Detect which cell encompasses the target text, then output its [x, y] center coordinate. 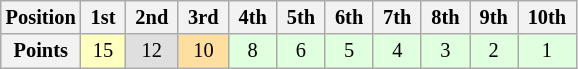
12 [152, 51]
Points [41, 51]
1st [104, 17]
8th [445, 17]
8 [253, 51]
15 [104, 51]
7th [397, 17]
6th [349, 17]
1 [547, 51]
10th [547, 17]
10 [203, 51]
3rd [203, 17]
2 [494, 51]
3 [445, 51]
6 [301, 51]
4th [253, 17]
5th [301, 17]
9th [494, 17]
2nd [152, 17]
4 [397, 51]
5 [349, 51]
Position [41, 17]
